Capture the cell that displays the provided text and extract its [x, y] central coordinate. 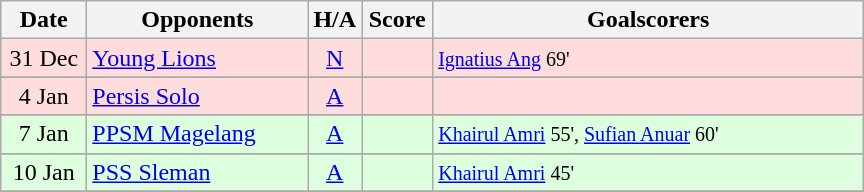
10 Jan [44, 172]
PSS Sleman [198, 172]
Score [398, 20]
31 Dec [44, 58]
Goalscorers [648, 20]
Khairul Amri 45' [648, 172]
Khairul Amri 55', Sufian Anuar 60' [648, 134]
Persis Solo [198, 96]
Date [44, 20]
Young Lions [198, 58]
N [335, 58]
Ignatius Ang 69' [648, 58]
4 Jan [44, 96]
Opponents [198, 20]
H/A [335, 20]
7 Jan [44, 134]
PPSM Magelang [198, 134]
